Provide the (X, Y) coordinate of the cell's center where the given text is located.  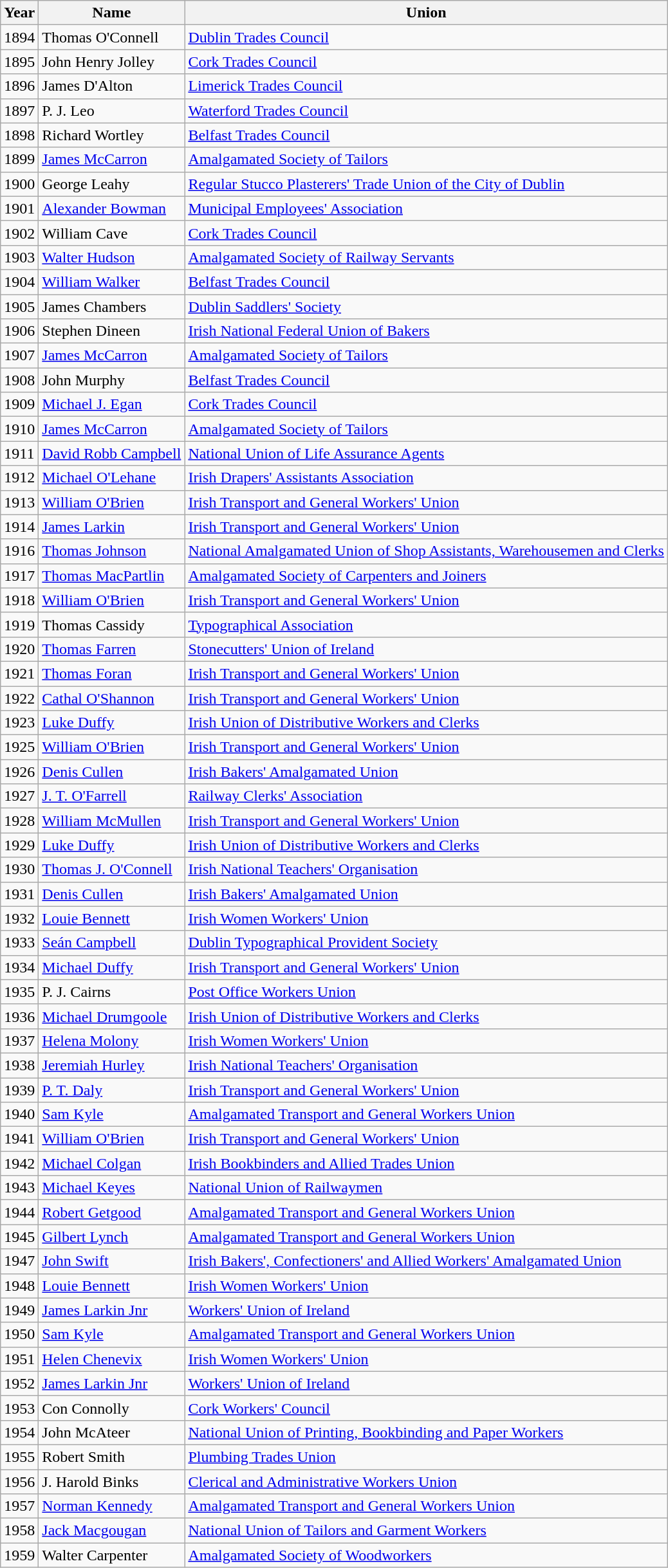
1938 (19, 1065)
Municipal Employees' Association (426, 208)
Typographical Association (426, 624)
Irish Bakers', Confectioners' and Allied Workers' Amalgamated Union (426, 1261)
1937 (19, 1041)
1906 (19, 331)
1922 (19, 698)
1949 (19, 1310)
Name (112, 13)
1923 (19, 723)
1950 (19, 1335)
1925 (19, 747)
Walter Hudson (112, 257)
James Chambers (112, 307)
Dublin Trades Council (426, 37)
1942 (19, 1163)
P. J. Cairns (112, 992)
Robert Smith (112, 1457)
Thomas O'Connell (112, 37)
1907 (19, 356)
Jack Macgougan (112, 1531)
George Leahy (112, 184)
John Henry Jolley (112, 62)
1926 (19, 772)
National Amalgamated Union of Shop Assistants, Warehousemen and Clerks (426, 551)
1954 (19, 1432)
1901 (19, 208)
1899 (19, 160)
Regular Stucco Plasterers' Trade Union of the City of Dublin (426, 184)
1958 (19, 1531)
1934 (19, 967)
Year (19, 13)
1940 (19, 1115)
Cork Workers' Council (426, 1408)
David Robb Campbell (112, 453)
Cathal O'Shannon (112, 698)
1951 (19, 1359)
Alexander Bowman (112, 208)
1948 (19, 1286)
1932 (19, 918)
Amalgamated Society of Woodworkers (426, 1555)
1903 (19, 257)
Thomas J. O'Connell (112, 870)
1910 (19, 429)
Clerical and Administrative Workers Union (426, 1481)
1930 (19, 870)
1916 (19, 551)
Con Connolly (112, 1408)
Waterford Trades Council (426, 111)
Helena Molony (112, 1041)
Thomas Foran (112, 673)
1902 (19, 233)
Michael Keyes (112, 1188)
1939 (19, 1090)
Dublin Saddlers' Society (426, 307)
1928 (19, 821)
1914 (19, 527)
1936 (19, 1016)
1897 (19, 111)
Thomas MacPartlin (112, 576)
Richard Wortley (112, 135)
Irish Drapers' Assistants Association (426, 478)
1952 (19, 1383)
William Walker (112, 282)
1912 (19, 478)
Post Office Workers Union (426, 992)
James Larkin (112, 527)
J. T. O'Farrell (112, 796)
1929 (19, 845)
Stonecutters' Union of Ireland (426, 649)
Michael J. Egan (112, 405)
1911 (19, 453)
1920 (19, 649)
James D'Alton (112, 86)
1927 (19, 796)
John McAteer (112, 1432)
P. J. Leo (112, 111)
Walter Carpenter (112, 1555)
Stephen Dineen (112, 331)
Irish Bookbinders and Allied Trades Union (426, 1163)
William McMullen (112, 821)
P. T. Daly (112, 1090)
National Union of Printing, Bookbinding and Paper Workers (426, 1432)
1908 (19, 380)
1895 (19, 62)
1898 (19, 135)
1913 (19, 502)
Jeremiah Hurley (112, 1065)
Michael Colgan (112, 1163)
1956 (19, 1481)
Seán Campbell (112, 943)
1931 (19, 894)
1935 (19, 992)
Amalgamated Society of Railway Servants (426, 257)
1959 (19, 1555)
1894 (19, 37)
Helen Chenevix (112, 1359)
Gilbert Lynch (112, 1237)
1957 (19, 1506)
1944 (19, 1212)
Thomas Johnson (112, 551)
1945 (19, 1237)
Michael Duffy (112, 967)
1953 (19, 1408)
1955 (19, 1457)
1917 (19, 576)
1919 (19, 624)
John Murphy (112, 380)
Plumbing Trades Union (426, 1457)
Union (426, 13)
1947 (19, 1261)
Michael Drumgoole (112, 1016)
1896 (19, 86)
1921 (19, 673)
1900 (19, 184)
Railway Clerks' Association (426, 796)
J. Harold Binks (112, 1481)
1941 (19, 1139)
Dublin Typographical Provident Society (426, 943)
Michael O'Lehane (112, 478)
Amalgamated Society of Carpenters and Joiners (426, 576)
1918 (19, 600)
Thomas Cassidy (112, 624)
National Union of Railwaymen (426, 1188)
1909 (19, 405)
Norman Kennedy (112, 1506)
John Swift (112, 1261)
Limerick Trades Council (426, 86)
William Cave (112, 233)
Thomas Farren (112, 649)
1943 (19, 1188)
National Union of Life Assurance Agents (426, 453)
Robert Getgood (112, 1212)
1904 (19, 282)
1933 (19, 943)
Irish National Federal Union of Bakers (426, 331)
1905 (19, 307)
National Union of Tailors and Garment Workers (426, 1531)
